Return the [x, y] coordinate for the center point of the cell that contains the specified text.  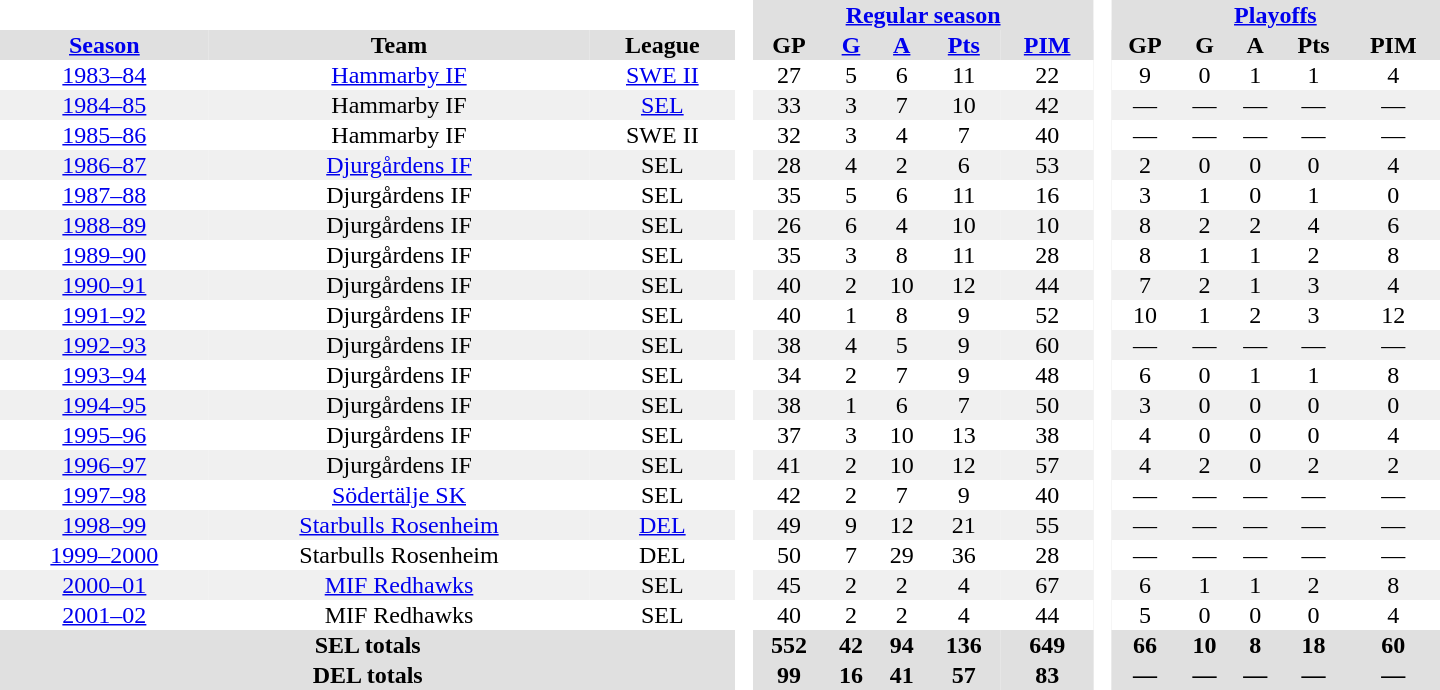
1995–96 [104, 435]
1989–90 [104, 255]
34 [788, 375]
Team [400, 45]
48 [1046, 375]
18 [1314, 645]
1991–92 [104, 315]
1998–99 [104, 525]
49 [788, 525]
13 [964, 435]
45 [788, 585]
1993–94 [104, 375]
21 [964, 525]
1986–87 [104, 165]
1987–88 [104, 195]
53 [1046, 165]
1985–86 [104, 135]
DEL totals [368, 675]
1983–84 [104, 75]
1992–93 [104, 345]
37 [788, 435]
1997–98 [104, 495]
1990–91 [104, 285]
99 [788, 675]
55 [1046, 525]
SEL totals [368, 645]
22 [1046, 75]
29 [902, 555]
67 [1046, 585]
Regular season [923, 15]
66 [1145, 645]
2001–02 [104, 615]
1984–85 [104, 105]
552 [788, 645]
27 [788, 75]
52 [1046, 315]
1988–89 [104, 225]
1999–2000 [104, 555]
32 [788, 135]
Playoffs [1276, 15]
League [662, 45]
83 [1046, 675]
Södertälje SK [400, 495]
2000–01 [104, 585]
649 [1046, 645]
94 [902, 645]
26 [788, 225]
136 [964, 645]
1996–97 [104, 465]
36 [964, 555]
1994–95 [104, 405]
33 [788, 105]
Season [104, 45]
